Provide the (X, Y) coordinate of the cell's center where the given text is located.  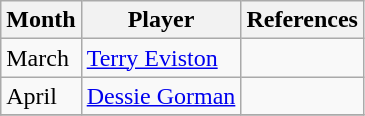
March (41, 58)
Dessie Gorman (161, 96)
Player (161, 20)
References (302, 20)
Month (41, 20)
Terry Eviston (161, 58)
April (41, 96)
